For the text-containing cell, return its midpoint in [x, y] coordinate format. 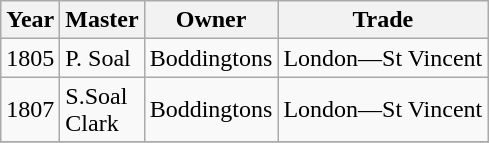
1805 [30, 58]
P. Soal [102, 58]
1807 [30, 110]
Year [30, 20]
Trade [383, 20]
S.SoalClark [102, 110]
Owner [211, 20]
Master [102, 20]
